From the cell containing the given text, extract its center point as [x, y] coordinate. 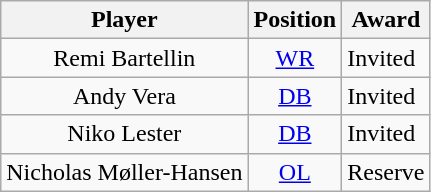
Niko Lester [124, 134]
WR [295, 58]
OL [295, 172]
Andy Vera [124, 96]
Player [124, 20]
Position [295, 20]
Nicholas Møller-Hansen [124, 172]
Reserve [386, 172]
Remi Bartellin [124, 58]
Award [386, 20]
